Output the [X, Y] coordinate of the center of the cell containing the given text.  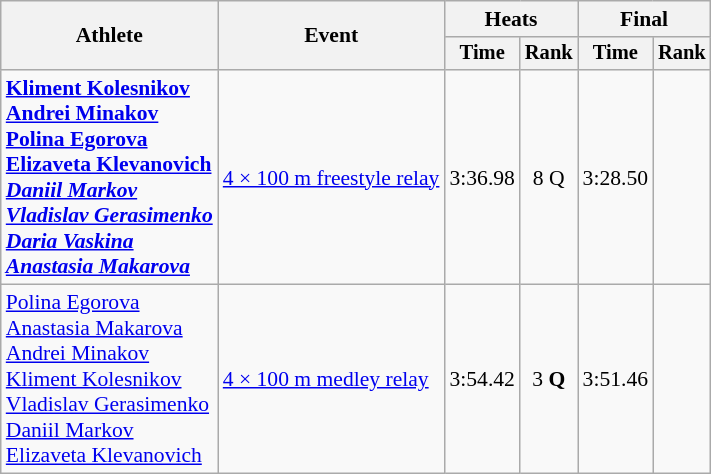
3 Q [549, 380]
Athlete [110, 36]
4 × 100 m medley relay [332, 380]
Heats [510, 19]
3:36.98 [482, 177]
8 Q [549, 177]
Final [644, 19]
Event [332, 36]
3:54.42 [482, 380]
3:51.46 [616, 380]
3:28.50 [616, 177]
Kliment KolesnikovAndrei MinakovPolina EgorovaElizaveta KlevanovichDaniil MarkovVladislav GerasimenkoDaria VaskinaAnastasia Makarova [110, 177]
4 × 100 m freestyle relay [332, 177]
Polina EgorovaAnastasia MakarovaAndrei MinakovKliment KolesnikovVladislav GerasimenkoDaniil MarkovElizaveta Klevanovich [110, 380]
